Identify which cell holds the provided text, then report its (x, y) central coordinate. 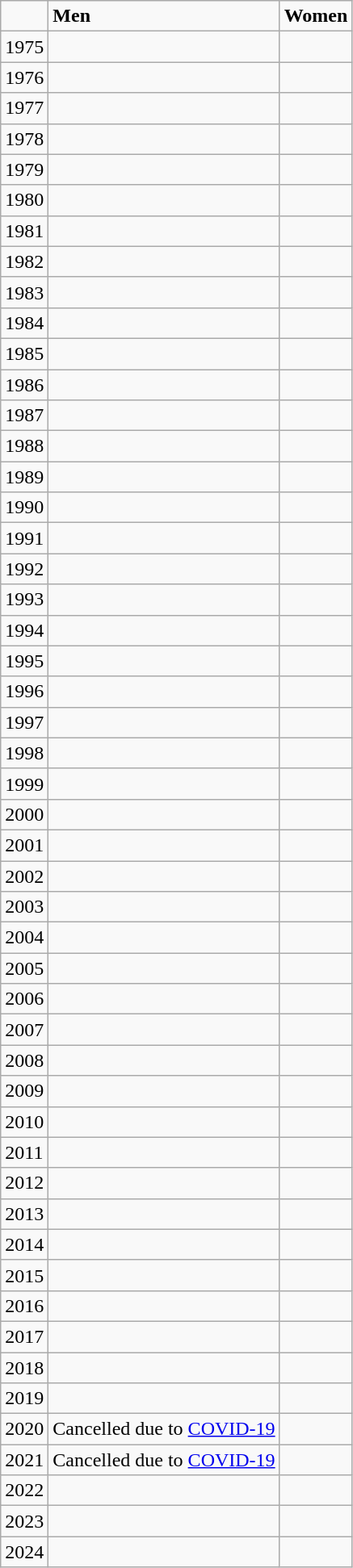
1988 (24, 446)
2005 (24, 968)
1977 (24, 108)
2011 (24, 1152)
Men (164, 16)
2023 (24, 1521)
2015 (24, 1275)
1986 (24, 385)
2014 (24, 1244)
1999 (24, 784)
Women (316, 16)
2004 (24, 938)
2007 (24, 1030)
2006 (24, 999)
1991 (24, 538)
1993 (24, 600)
1997 (24, 722)
1983 (24, 292)
1985 (24, 353)
1979 (24, 169)
1975 (24, 47)
2021 (24, 1460)
1981 (24, 231)
1984 (24, 323)
2012 (24, 1183)
1992 (24, 569)
2003 (24, 907)
1976 (24, 77)
2017 (24, 1336)
2019 (24, 1399)
2008 (24, 1060)
1989 (24, 477)
2013 (24, 1214)
1978 (24, 139)
1994 (24, 630)
2018 (24, 1368)
1980 (24, 200)
2009 (24, 1091)
1996 (24, 692)
2024 (24, 1552)
2002 (24, 876)
2020 (24, 1429)
2001 (24, 845)
1982 (24, 261)
2000 (24, 814)
1995 (24, 661)
1990 (24, 508)
1987 (24, 416)
1998 (24, 753)
2016 (24, 1306)
2022 (24, 1491)
2010 (24, 1122)
